Identify which cell holds the provided text, then report its [x, y] central coordinate. 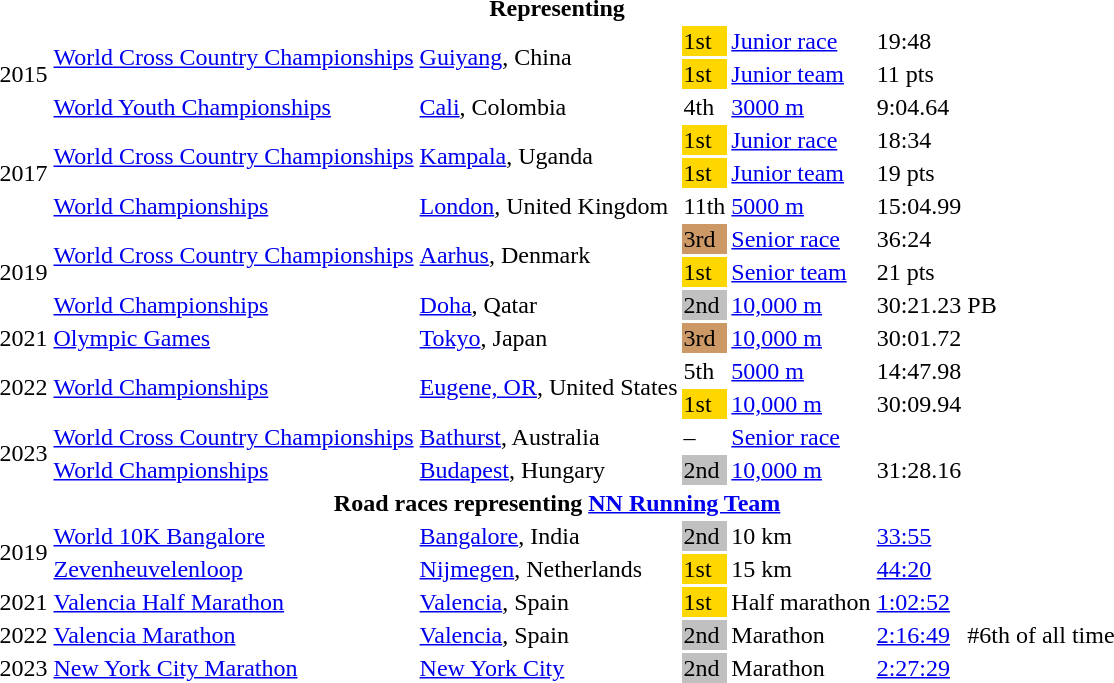
Eugene, OR, United States [548, 388]
1:02:52 [919, 602]
Nijmegen, Netherlands [548, 569]
15:04.99 [919, 206]
4th [704, 107]
5th [704, 371]
New York City Marathon [234, 668]
Bathurst, Australia [548, 437]
2:27:29 [919, 668]
19 pts [919, 173]
Cali, Colombia [548, 107]
21 pts [919, 272]
33:55 [919, 536]
11th [704, 206]
2:16:49 [919, 635]
Kampala, Uganda [548, 156]
30:09.94 [919, 404]
Olympic Games [234, 338]
Valencia Marathon [234, 635]
Guiyang, China [548, 58]
30:01.72 [919, 338]
Zevenheuvelenloop [234, 569]
15 km [801, 569]
New York City [548, 668]
Half marathon [801, 602]
10 km [801, 536]
36:24 [919, 239]
11 pts [919, 74]
Doha, Qatar [548, 305]
3000 m [801, 107]
18:34 [919, 140]
14:47.98 [919, 371]
30:21.23 [919, 305]
9:04.64 [919, 107]
Budapest, Hungary [548, 470]
Senior team [801, 272]
19:48 [919, 41]
– [704, 437]
Valencia Half Marathon [234, 602]
World Youth Championships [234, 107]
Tokyo, Japan [548, 338]
31:28.16 [919, 470]
Aarhus, Denmark [548, 256]
London, United Kingdom [548, 206]
World 10K Bangalore [234, 536]
Bangalore, India [548, 536]
44:20 [919, 569]
